Scan for the cell matching the given text and deliver its [X, Y] coordinate at center. 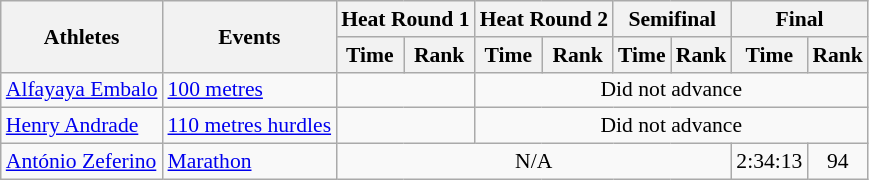
Heat Round 1 [405, 19]
Henry Andrade [82, 126]
2:34:13 [769, 162]
Alfayaya Embalo [82, 90]
Events [250, 36]
Heat Round 2 [544, 19]
Final [800, 19]
100 metres [250, 90]
Athletes [82, 36]
António Zeferino [82, 162]
94 [838, 162]
N/A [534, 162]
Marathon [250, 162]
110 metres hurdles [250, 126]
Semifinal [672, 19]
